Extract the (X, Y) coordinate from the center of the cell holding the provided text.  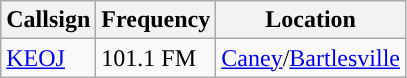
Callsign (48, 20)
101.1 FM (156, 58)
Caney/Bartlesville (311, 58)
KEOJ (48, 58)
Frequency (156, 20)
Location (311, 20)
